Locate the cell with the specified text and output its [X, Y] center coordinate. 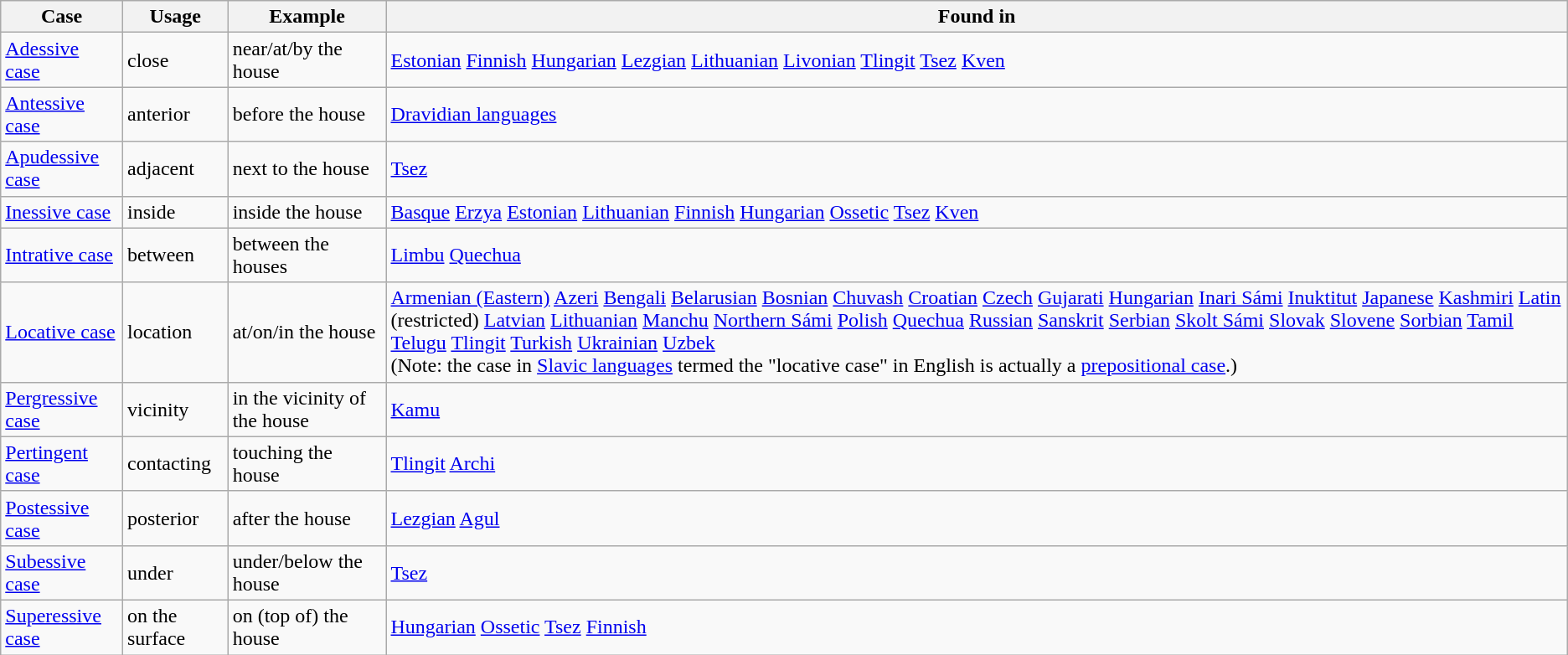
Adessive case [62, 60]
Case [62, 17]
on the surface [175, 627]
Example [307, 17]
Limbu Quechua [977, 255]
under [175, 573]
Lezgian Agul [977, 518]
touching the house [307, 464]
adjacent [175, 169]
Apudessive case [62, 169]
after the house [307, 518]
at/on/in the house [307, 332]
Found in [977, 17]
Tlingit Archi [977, 464]
Subessive case [62, 573]
on (top of) the house [307, 627]
Pergressive case [62, 409]
Pertingent case [62, 464]
anterior [175, 114]
Inessive case [62, 212]
contacting [175, 464]
location [175, 332]
in the vicinity of the house [307, 409]
Hungarian Ossetic Tsez Finnish [977, 627]
under/below the house [307, 573]
Intrative case [62, 255]
posterior [175, 518]
Antessive case [62, 114]
Kamu [977, 409]
Basque Erzya Estonian Lithuanian Finnish Hungarian Ossetic Tsez Kven [977, 212]
next to the house [307, 169]
Postessive case [62, 518]
Usage [175, 17]
close [175, 60]
between the houses [307, 255]
between [175, 255]
inside the house [307, 212]
Locative case [62, 332]
inside [175, 212]
Estonian Finnish Hungarian Lezgian Lithuanian Livonian Tlingit Tsez Kven [977, 60]
before the house [307, 114]
Superessive case [62, 627]
Dravidian languages [977, 114]
near/at/by the house [307, 60]
vicinity [175, 409]
